From the cell containing the given text, extract its center point as (X, Y) coordinate. 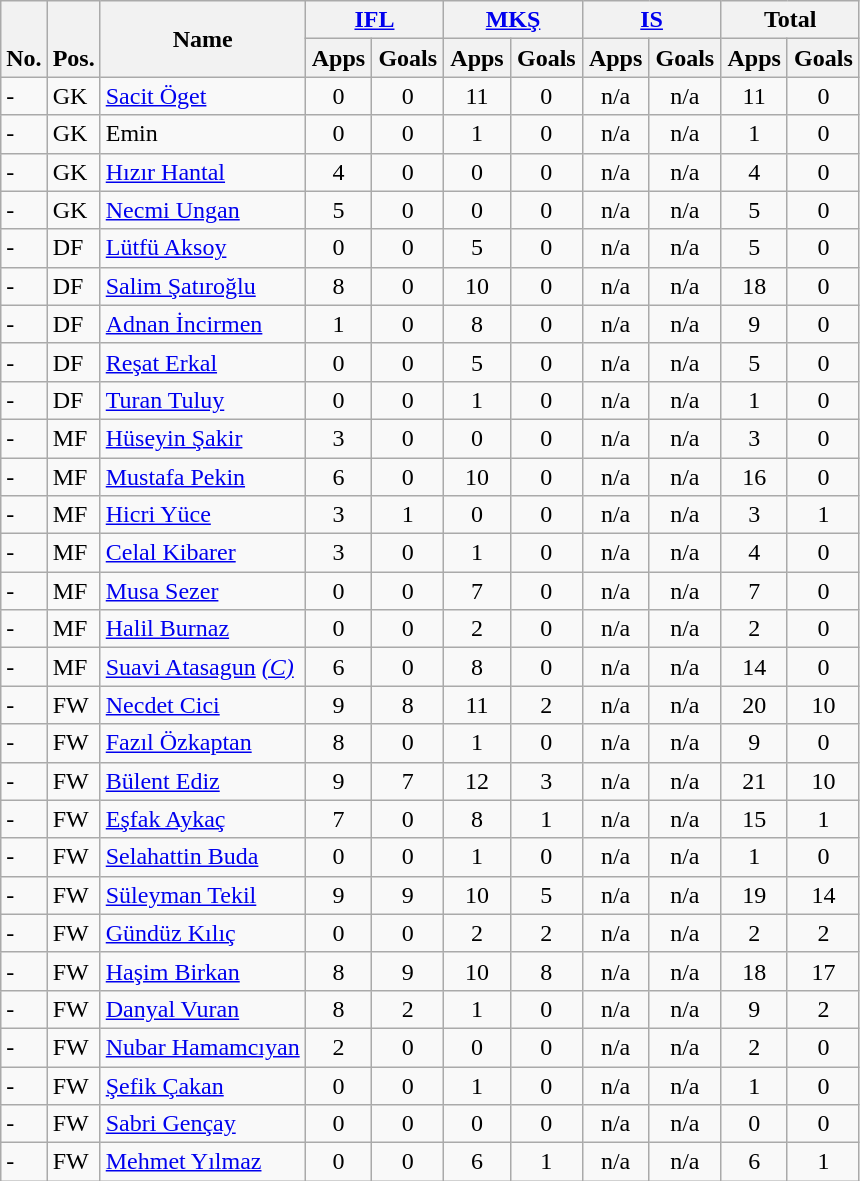
20 (754, 705)
Name (202, 39)
Musa Sezer (202, 591)
Hüseyin Şakir (202, 438)
Celal Kibarer (202, 553)
17 (823, 971)
Halil Burnaz (202, 629)
Fazıl Özkaptan (202, 743)
Suavi Atasagun (C) (202, 667)
Turan Tuluy (202, 400)
Necmi Ungan (202, 210)
Gündüz Kılıç (202, 933)
Hızır Hantal (202, 172)
Eşfak Aykaç (202, 819)
Sabri Gençay (202, 1124)
No. (24, 39)
Salim Şatıroğlu (202, 286)
12 (478, 781)
Şefik Çakan (202, 1085)
Total (790, 20)
Hicri Yüce (202, 515)
Süleyman Tekil (202, 895)
Mustafa Pekin (202, 477)
Necdet Cici (202, 705)
19 (754, 895)
IFL (374, 20)
Nubar Hamamcıyan (202, 1047)
16 (754, 477)
Selahattin Buda (202, 857)
Sacit Öget (202, 96)
MKŞ (514, 20)
Lütfü Aksoy (202, 248)
Emin (202, 134)
Danyal Vuran (202, 1009)
Adnan İncirmen (202, 324)
Haşim Birkan (202, 971)
Bülent Ediz (202, 781)
15 (754, 819)
21 (754, 781)
Reşat Erkal (202, 362)
IS (652, 20)
Pos. (74, 39)
Mehmet Yılmaz (202, 1162)
